Capture the cell that displays the provided text and extract its [X, Y] central coordinate. 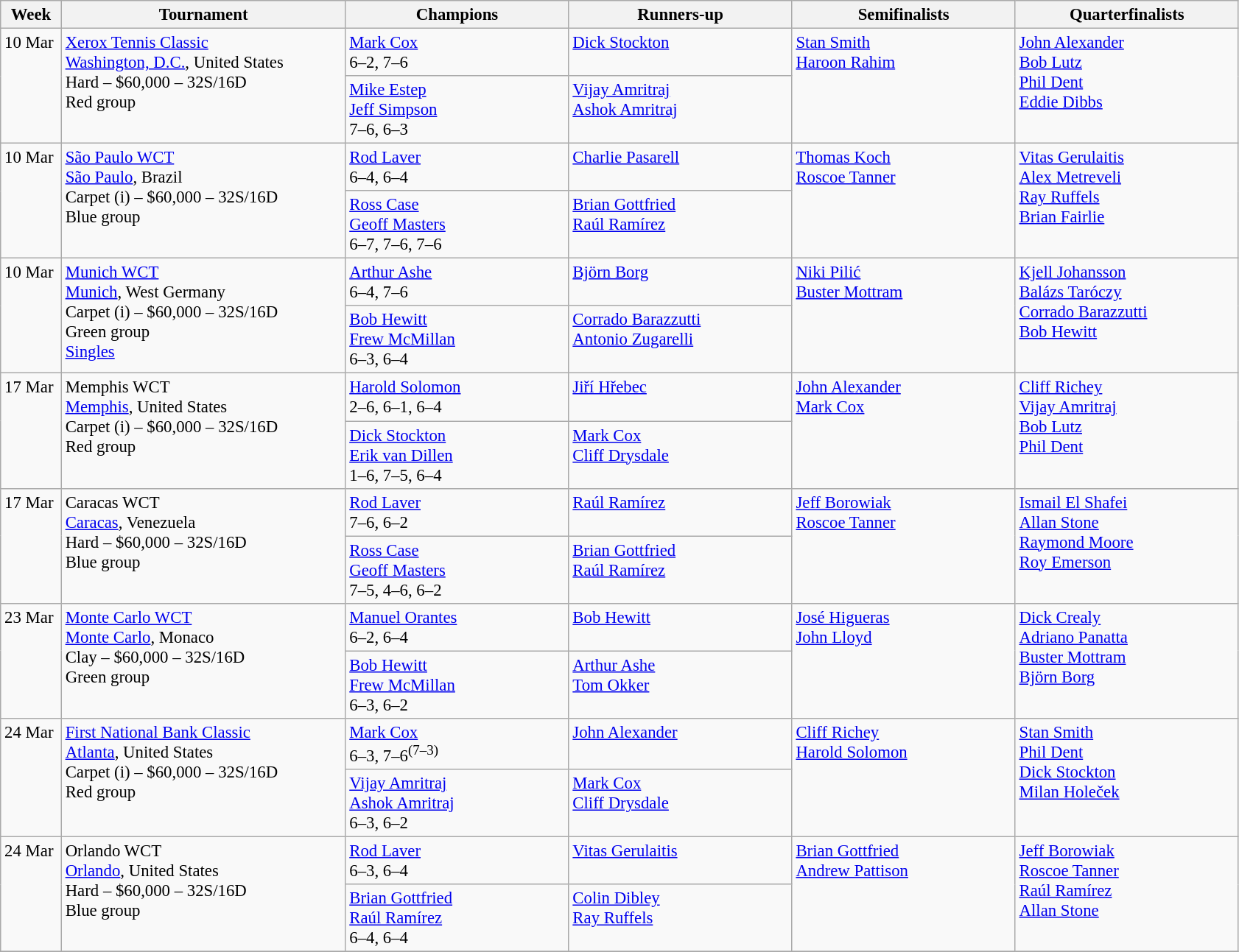
Ross Case Geoff Masters6–7, 7–6, 7–6 [457, 225]
Stan Smith Haroon Rahim [903, 86]
Bob Hewitt [681, 627]
Xerox Tennis Classic Washington, D.C., United StatesHard – $60,000 – 32S/16D Red group [203, 86]
John Alexander [681, 744]
Thomas Koch Roscoe Tanner [903, 201]
Stan Smith Phil Dent Dick Stockton Milan Holeček [1127, 778]
Ross Case Geoff Masters7–5, 4–6, 6–2 [457, 570]
Colin Dibley Ray Ruffels [681, 918]
Niki Pilić Buster Mottram [903, 316]
Caracas WCT Caracas, VenezuelaHard – $60,000 – 32S/16D Blue group [203, 546]
Bob Hewitt Frew McMillan6–3, 6–2 [457, 685]
Vijay Amritraj Ashok Amritraj6–3, 6–2 [457, 803]
Raúl Ramírez [681, 512]
Rod Laver7–6, 6–2 [457, 512]
Bob Hewitt Frew McMillan6–3, 6–4 [457, 340]
Cliff Richey Harold Solomon [903, 778]
Tournament [203, 15]
São Paulo WCT São Paulo, BrazilCarpet (i) – $60,000 – 32S/16D Blue group [203, 201]
Rod Laver6–3, 6–4 [457, 860]
Jiří Hřebec [681, 398]
Orlando WCT Orlando, United StatesHard – $60,000 – 32S/16D Blue group [203, 894]
Jeff Borowiak Roscoe Tanner [903, 546]
Corrado Barazzutti Antonio Zugarelli [681, 340]
Mark Cox6–2, 7–6 [457, 53]
First National Bank Classic Atlanta, United StatesCarpet (i) – $60,000 – 32S/16D Red group [203, 778]
Quarterfinalists [1127, 15]
Vitas Gerulaitis [681, 860]
Dick Crealy Adriano Panatta Buster Mottram Björn Borg [1127, 660]
Semifinalists [903, 15]
Vitas Gerulaitis Alex Metreveli Ray Ruffels Brian Fairlie [1127, 201]
Arthur Ashe Tom Okker [681, 685]
Brian Gottfried Andrew Pattison [903, 894]
Kjell Johansson Balázs Taróczy Corrado Barazzutti Bob Hewitt [1127, 316]
Week [31, 15]
José Higueras John Lloyd [903, 660]
Cliff Richey Vijay Amritraj Bob Lutz Phil Dent [1127, 431]
Jeff Borowiak Roscoe Tanner Raúl Ramírez Allan Stone [1127, 894]
Dick Stockton [681, 53]
Harold Solomon2–6, 6–1, 6–4 [457, 398]
Monte Carlo WCT Monte Carlo, MonacoClay – $60,000 – 32S/16D Green group [203, 660]
Runners-up [681, 15]
Charlie Pasarell [681, 168]
23 Mar [31, 660]
Memphis WCT Memphis, United StatesCarpet (i) – $60,000 – 32S/16D Red group [203, 431]
Vijay Amritraj Ashok Amritraj [681, 110]
Champions [457, 15]
Ismail El Shafei Allan Stone Raymond Moore Roy Emerson [1127, 546]
Mark Cox6–3, 7–6(7–3) [457, 744]
Björn Borg [681, 283]
John Alexander Mark Cox [903, 431]
Manuel Orantes6–2, 6–4 [457, 627]
Dick Stockton Erik van Dillen1–6, 7–5, 6–4 [457, 455]
Munich WCT Munich, West GermanyCarpet (i) – $60,000 – 32S/16D Green group Singles [203, 316]
Arthur Ashe6–4, 7–6 [457, 283]
Rod Laver6–4, 6–4 [457, 168]
Mike Estep Jeff Simpson7–6, 6–3 [457, 110]
Brian Gottfried Raúl Ramírez6–4, 6–4 [457, 918]
John Alexander Bob Lutz Phil Dent Eddie Dibbs [1127, 86]
